Identify which cell holds the provided text, then report its [x, y] central coordinate. 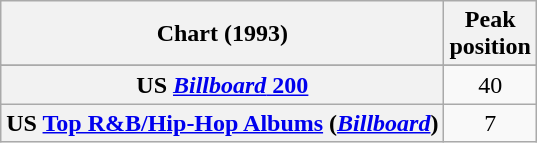
US Top R&B/Hip-Hop Albums (Billboard) [222, 123]
Peak position [490, 34]
Chart (1993) [222, 34]
7 [490, 123]
40 [490, 85]
US Billboard 200 [222, 85]
